Search for the cell housing the specified text and yield its [X, Y] center coordinate. 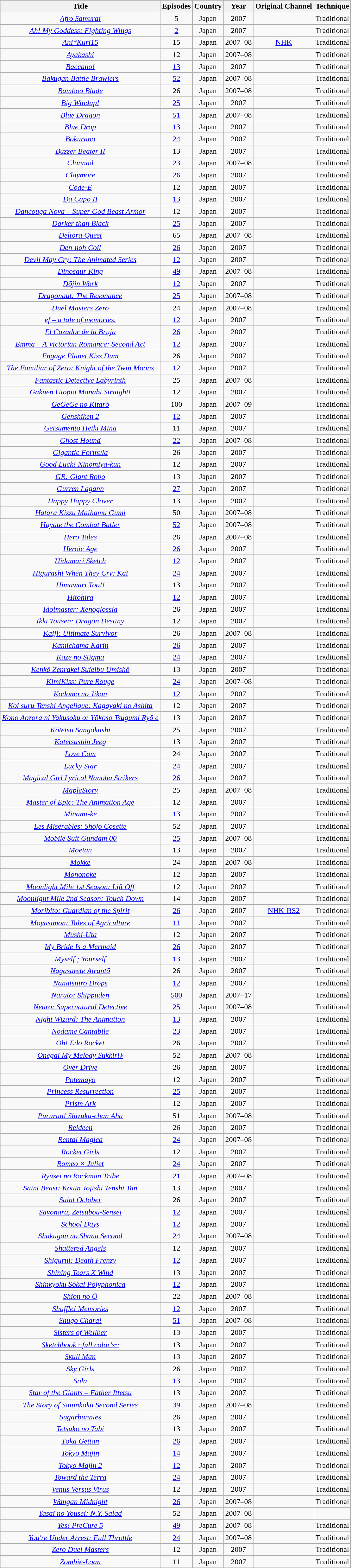
Shuffle! Memories [80, 1309]
Dragonaut: The Resonance [80, 296]
Saint October [80, 1200]
Happy Happy Clover [80, 500]
Shigurui: Death Frenzy [80, 1260]
Da Capo II [80, 199]
Emma – A Victorian Romance: Second Act [80, 344]
GeGeGe no Kitarō [80, 404]
Bamboo Blade [80, 91]
27 [177, 488]
Den-noh Coil [80, 247]
Magical Girl Lyrical Nanoha Strikers [80, 778]
Gurren Lagann [80, 488]
Moribito: Guardian of the Spirit [80, 910]
Sky Girls [80, 1369]
My Bride Is a Mermaid [80, 947]
Devil May Cry: The Animated Series [80, 259]
ef – a tale of memories. [80, 320]
Tokyo Majin [80, 1453]
Yasai no Yousei: N.Y. Salad [80, 1514]
Shinkyoku Sōkai Polyphonica [80, 1284]
Moyasimon: Tales of Agriculture [80, 923]
Ani*Kuri15 [80, 42]
Country [208, 6]
Star of the Giants – Father Ittetsu [80, 1393]
Hidamari Sketch [80, 561]
Kaiji: Ultimate Survivor [80, 633]
Genshiken 2 [80, 416]
Dancouga Nova – Super God Beast Armor [80, 211]
Fantastic Detective Labyrinth [80, 380]
Love Com [80, 754]
Nanatsuiro Drops [80, 983]
Mobile Suit Gundam 00 [80, 838]
Romeo × Juliet [80, 1164]
Minami-ke [80, 814]
Over Drive [80, 1067]
Kotetsushin Jeeg [80, 742]
Moonlight Mile 2nd Season: Touch Down [80, 898]
Claymore [80, 175]
Saint Beast: Kouin Jojishi Tenshi Tan [80, 1188]
Ryūsei no Rockman Tribe [80, 1176]
Bokurano [80, 139]
Big Windup! [80, 103]
Afro Samurai [80, 18]
50 [177, 513]
Nagasarete Airantō [80, 971]
Higurashi When They Cry: Kai [80, 573]
Himawari Too!! [80, 585]
Shugo Chara! [80, 1321]
Prism Ark [80, 1103]
Ah! My Goddess: Fighting Wings [80, 30]
NHK [284, 42]
The Familiar of Zero: Knight of the Twin Moons [80, 368]
15 [177, 42]
Hitohira [80, 597]
Shining Tears X Wind [80, 1272]
Darker than Black [80, 223]
Title [80, 6]
Hero Tales [80, 537]
Technique [332, 6]
Kaze no Stigma [80, 657]
Neuro: Supernatural Detective [80, 1007]
Shion no Ō [80, 1296]
GR: Giant Robo [80, 476]
Good Luck! Ninomiya-kun [80, 464]
Original Channel [284, 6]
Getsumento Heiki Mina [80, 428]
NHK-BS2 [284, 910]
Yes! PreCure 5 [80, 1526]
Rocket Girls [80, 1152]
2007–09 [239, 404]
Code-E [80, 187]
Ikki Tousen: Dragon Destiny [80, 621]
Oh! Edo Rocket [80, 1043]
Sayonara, Zetsubou-Sensei [80, 1212]
Wangan Midnight [80, 1501]
Blue Drop [80, 127]
Kodomo no Jikan [80, 693]
Tetsuko no Tabi [80, 1429]
Tokyo Majin 2 [80, 1465]
El Cazador de la Bruja [80, 332]
Koi suru Tenshi Angelique: Kagayaki no Ashita [80, 705]
Engage Planet Kiss Dum [80, 356]
Kono Aozora ni Yakusoku o: Yōkoso Tsugumi Ryō e [80, 717]
Mushi-Uta [80, 935]
Gakuen Utopia Manabi Straight! [80, 392]
Zero Duel Masters [80, 1550]
Kamichama Karin [80, 645]
Clannad [80, 163]
Princess Resurrection [80, 1091]
Episodes [177, 6]
Shakugan no Shana Second [80, 1236]
Mononoke [80, 874]
Sugarbunnies [80, 1417]
65 [177, 235]
Potemayo [80, 1079]
Les Misérables: Shōjo Cosette [80, 826]
Reideen [80, 1128]
Baccano! [80, 67]
Ayakashi [80, 54]
Toward the Terra [80, 1477]
Skull Man [80, 1357]
Kōtetsu Sangokushi [80, 730]
Moetan [80, 850]
2007–17 [239, 995]
KimiKiss: Pure Rouge [80, 681]
5 [177, 18]
Buzzer Beater II [80, 151]
Deltora Quest [80, 235]
Sketchbook ~full color's~ [80, 1345]
Pururun! Shizuku-chan Aha [80, 1115]
Naruto: Shippuden [80, 995]
Onegai My Melody Sukkiri♪ [80, 1055]
Bakugan Battle Brawlers [80, 79]
Nodame Cantabile [80, 1031]
Sola [80, 1381]
2 [177, 30]
Duel Masters Zero [80, 308]
Gigantic Formula [80, 452]
Dinosaur King [80, 271]
21 [177, 1176]
Myself ; Yourself [80, 959]
You're Under Arrest: Full Throttle [80, 1538]
500 [177, 995]
Tōka Gettan [80, 1441]
Rental Magica [80, 1140]
Idolmaster: Xenoglossia [80, 609]
Shattered Angels [80, 1248]
Hatara Kizzu Maihamu Gumi [80, 513]
The Story of Saiunkoku Second Series [80, 1405]
Ghost Hound [80, 440]
Venus Versus Virus [80, 1489]
Sisters of Wellber [80, 1333]
Night Wizard: The Animation [80, 1019]
Moonlight Mile 1st Season: Lift Off [80, 886]
Heroic Age [80, 549]
Hayate the Combat Butler [80, 525]
Lucky Star [80, 766]
100 [177, 404]
Mokke [80, 862]
MapleStory [80, 790]
Dōjin Work [80, 284]
39 [177, 1405]
Blue Dragon [80, 115]
Kenkō Zenrakei Suieibu Umishō [80, 669]
Year [239, 6]
School Days [80, 1224]
Zombie-Loan [80, 1562]
Master of Epic: The Animation Age [80, 802]
